Scan for the cell matching the given text and deliver its (X, Y) coordinate at center. 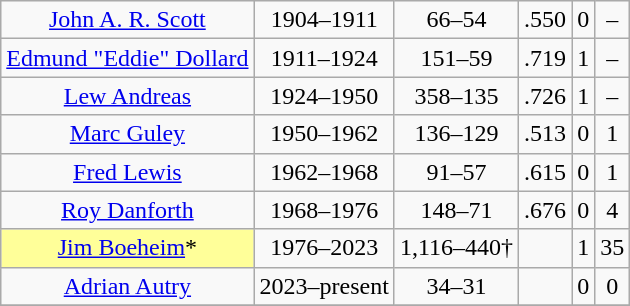
1924–1950 (324, 96)
1962–1968 (324, 172)
35 (612, 248)
Fred Lewis (128, 172)
.719 (546, 58)
.676 (546, 210)
1968–1976 (324, 210)
151–59 (456, 58)
1,116–440† (456, 248)
Jim Boeheim* (128, 248)
.615 (546, 172)
1950–1962 (324, 134)
136–129 (456, 134)
Edmund "Eddie" Dollard (128, 58)
.513 (546, 134)
91–57 (456, 172)
Lew Andreas (128, 96)
.550 (546, 20)
2023–present (324, 286)
1911–1924 (324, 58)
Roy Danforth (128, 210)
1904–1911 (324, 20)
John A. R. Scott (128, 20)
34–31 (456, 286)
358–135 (456, 96)
.726 (546, 96)
148–71 (456, 210)
4 (612, 210)
1976–2023 (324, 248)
Marc Guley (128, 134)
66–54 (456, 20)
Adrian Autry (128, 286)
